Search for the cell housing the specified text and yield its [x, y] center coordinate. 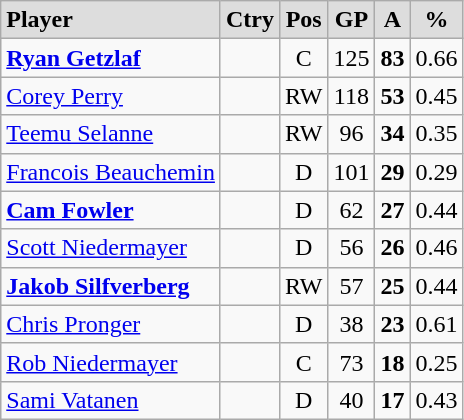
Sami Vatanen [111, 400]
0.35 [436, 134]
57 [352, 286]
Teemu Selanne [111, 134]
73 [352, 362]
A [392, 20]
25 [392, 286]
0.45 [436, 96]
18 [392, 362]
0.61 [436, 324]
Ryan Getzlaf [111, 58]
Ctry [250, 20]
0.25 [436, 362]
Francois Beauchemin [111, 172]
38 [352, 324]
23 [392, 324]
GP [352, 20]
34 [392, 134]
% [436, 20]
Corey Perry [111, 96]
0.66 [436, 58]
Pos [303, 20]
0.29 [436, 172]
53 [392, 96]
Rob Niedermayer [111, 362]
Player [111, 20]
101 [352, 172]
125 [352, 58]
40 [352, 400]
29 [392, 172]
Chris Pronger [111, 324]
17 [392, 400]
27 [392, 210]
26 [392, 248]
Scott Niedermayer [111, 248]
Cam Fowler [111, 210]
96 [352, 134]
118 [352, 96]
83 [392, 58]
Jakob Silfverberg [111, 286]
0.43 [436, 400]
0.46 [436, 248]
62 [352, 210]
56 [352, 248]
